Output the (X, Y) coordinate of the center of the cell containing the given text.  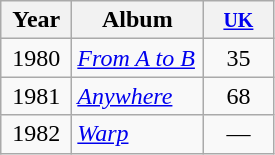
Anywhere (138, 96)
1981 (36, 96)
35 (238, 58)
Year (36, 20)
1982 (36, 134)
— (238, 134)
Warp (138, 134)
68 (238, 96)
1980 (36, 58)
UK (238, 20)
Album (138, 20)
From A to B (138, 58)
